Locate the cell with the specified text and output its [X, Y] center coordinate. 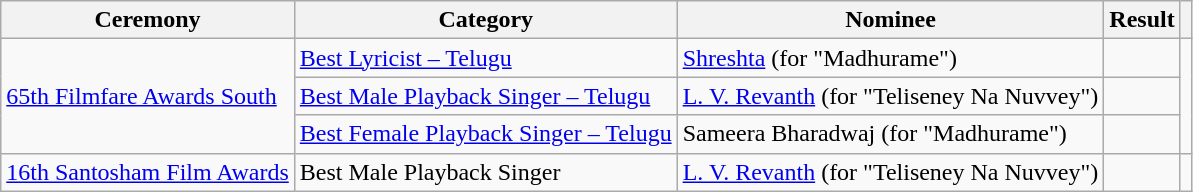
65th Filmfare Awards South [148, 96]
Best Lyricist – Telugu [486, 58]
Best Male Playback Singer [486, 172]
Best Female Playback Singer – Telugu [486, 134]
Ceremony [148, 20]
Nominee [890, 20]
16th Santosham Film Awards [148, 172]
Category [486, 20]
Shreshta (for "Madhurame") [890, 58]
Best Male Playback Singer – Telugu [486, 96]
Sameera Bharadwaj (for "Madhurame") [890, 134]
Result [1142, 20]
